Find where the given text appears and provide that cell's center as [X, Y] coordinate. 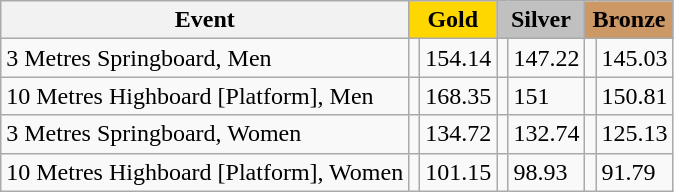
132.74 [546, 134]
Gold [453, 20]
Silver [541, 20]
150.81 [634, 96]
145.03 [634, 58]
10 Metres Highboard [Platform], Women [205, 172]
147.22 [546, 58]
3 Metres Springboard, Men [205, 58]
101.15 [458, 172]
134.72 [458, 134]
98.93 [546, 172]
168.35 [458, 96]
91.79 [634, 172]
Event [205, 20]
125.13 [634, 134]
154.14 [458, 58]
Bronze [629, 20]
3 Metres Springboard, Women [205, 134]
151 [546, 96]
10 Metres Highboard [Platform], Men [205, 96]
